Detect which cell encompasses the target text, then output its (X, Y) center coordinate. 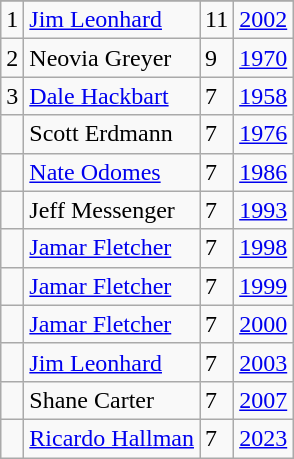
3 (12, 96)
1 (12, 20)
Nate Odomes (112, 172)
Neovia Greyer (112, 58)
9 (217, 58)
2000 (264, 324)
1958 (264, 96)
2 (12, 58)
1976 (264, 134)
Ricardo Hallman (112, 438)
1998 (264, 248)
11 (217, 20)
2003 (264, 362)
2002 (264, 20)
1970 (264, 58)
Shane Carter (112, 400)
1986 (264, 172)
2023 (264, 438)
Jeff Messenger (112, 210)
1999 (264, 286)
Dale Hackbart (112, 96)
Scott Erdmann (112, 134)
1993 (264, 210)
2007 (264, 400)
